Output the (x, y) coordinate of the center of the cell containing the given text.  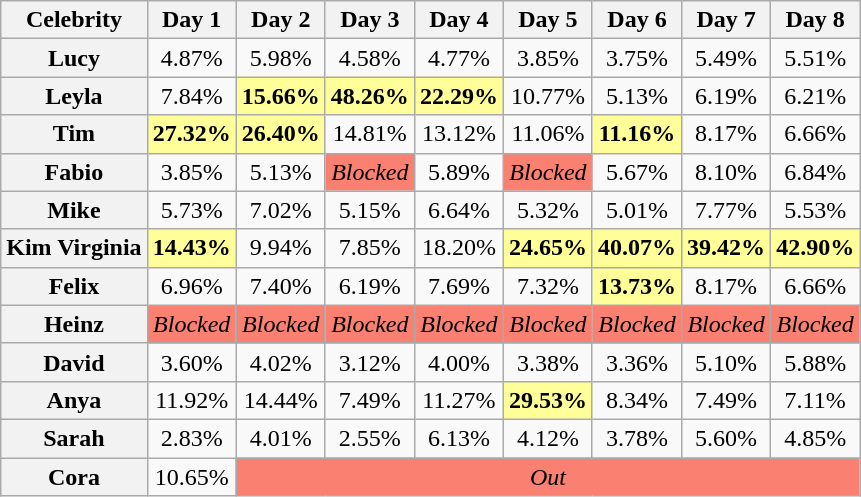
4.01% (280, 438)
13.73% (636, 286)
2.83% (192, 438)
3.78% (636, 438)
11.16% (636, 134)
3.75% (636, 58)
9.94% (280, 248)
8.34% (636, 400)
7.02% (280, 210)
Leyla (74, 96)
Cora (74, 477)
11.92% (192, 400)
Mike (74, 210)
7.40% (280, 286)
7.85% (370, 248)
14.43% (192, 248)
40.07% (636, 248)
4.77% (458, 58)
29.53% (548, 400)
6.84% (816, 172)
4.00% (458, 362)
15.66% (280, 96)
5.10% (726, 362)
3.36% (636, 362)
Day 5 (548, 20)
Day 2 (280, 20)
39.42% (726, 248)
Fabio (74, 172)
5.67% (636, 172)
Sarah (74, 438)
6.13% (458, 438)
10.65% (192, 477)
2.55% (370, 438)
4.87% (192, 58)
Day 8 (816, 20)
5.88% (816, 362)
48.26% (370, 96)
3.12% (370, 362)
13.12% (458, 134)
Day 6 (636, 20)
Day 3 (370, 20)
Tim (74, 134)
6.96% (192, 286)
Day 4 (458, 20)
Celebrity (74, 20)
5.60% (726, 438)
4.85% (816, 438)
Anya (74, 400)
5.98% (280, 58)
Felix (74, 286)
7.69% (458, 286)
7.11% (816, 400)
7.84% (192, 96)
5.32% (548, 210)
27.32% (192, 134)
3.60% (192, 362)
Out (548, 477)
14.81% (370, 134)
11.06% (548, 134)
5.89% (458, 172)
5.49% (726, 58)
Lucy (74, 58)
4.12% (548, 438)
10.77% (548, 96)
22.29% (458, 96)
18.20% (458, 248)
5.15% (370, 210)
5.01% (636, 210)
David (74, 362)
7.32% (548, 286)
5.73% (192, 210)
24.65% (548, 248)
5.51% (816, 58)
Kim Virginia (74, 248)
Day 1 (192, 20)
26.40% (280, 134)
Heinz (74, 324)
42.90% (816, 248)
7.77% (726, 210)
6.64% (458, 210)
8.10% (726, 172)
4.02% (280, 362)
3.38% (548, 362)
14.44% (280, 400)
11.27% (458, 400)
5.53% (816, 210)
6.21% (816, 96)
Day 7 (726, 20)
4.58% (370, 58)
